Return the (X, Y) coordinate for the center point of the cell that contains the specified text.  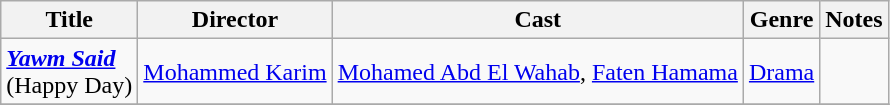
Yawm Said(Happy Day) (70, 72)
Director (235, 20)
Mohamed Abd El Wahab, Faten Hamama (538, 72)
Drama (781, 72)
Genre (781, 20)
Title (70, 20)
Mohammed Karim (235, 72)
Cast (538, 20)
Notes (854, 20)
